Provide the [X, Y] coordinate of the cell's center where the given text is located.  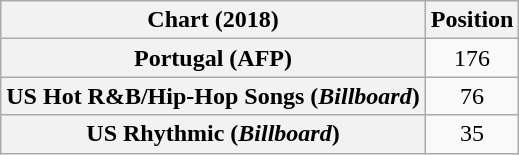
US Hot R&B/Hip-Hop Songs (Billboard) [213, 96]
35 [472, 134]
Portugal (AFP) [213, 58]
176 [472, 58]
Chart (2018) [213, 20]
76 [472, 96]
Position [472, 20]
US Rhythmic (Billboard) [213, 134]
